Detect which cell encompasses the target text, then output its [X, Y] center coordinate. 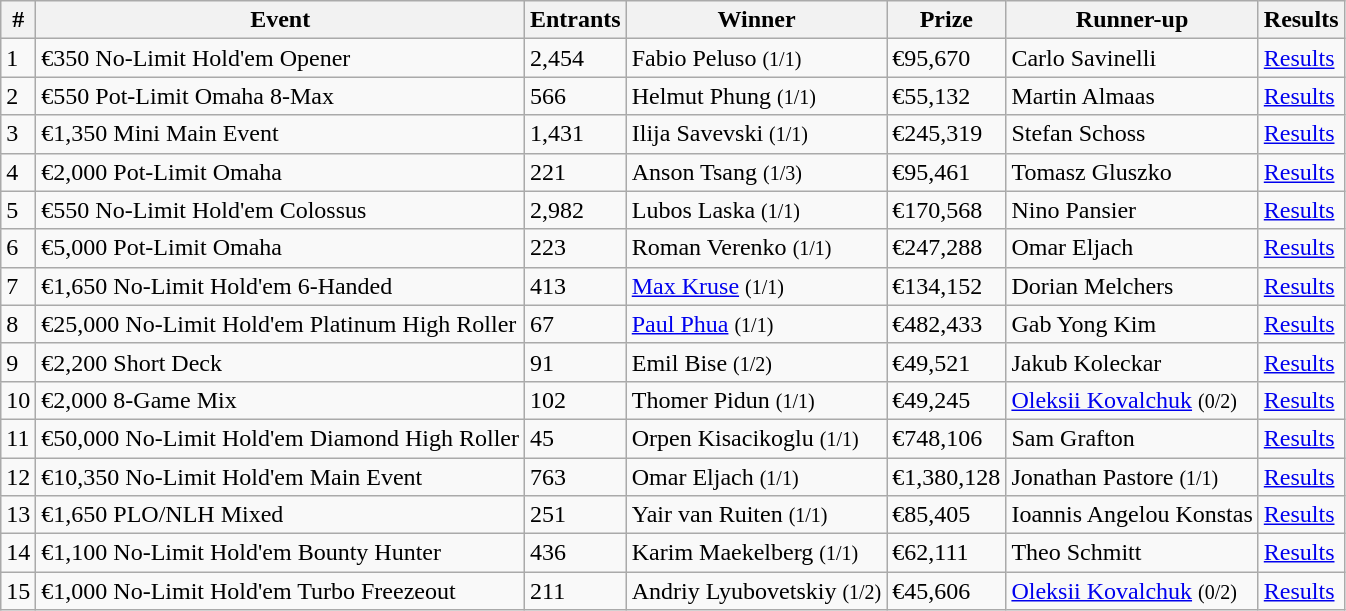
Roman Verenko (1/1) [756, 248]
Omar Eljach [1132, 248]
€748,106 [946, 438]
Dorian Melchers [1132, 286]
Entrants [575, 20]
Prize [946, 20]
Stefan Schoss [1132, 134]
€2,000 8-Game Mix [280, 400]
Anson Tsang (1/3) [756, 172]
413 [575, 286]
€1,350 Mini Main Event [280, 134]
Max Kruse (1/1) [756, 286]
223 [575, 248]
Ioannis Angelou Konstas [1132, 515]
1 [18, 58]
€247,288 [946, 248]
Gab Yong Kim [1132, 324]
Andriy Lyubovetskiy (1/2) [756, 591]
4 [18, 172]
€170,568 [946, 210]
€550 No-Limit Hold'em Colossus [280, 210]
91 [575, 362]
€245,319 [946, 134]
€10,350 No-Limit Hold'em Main Event [280, 477]
251 [575, 515]
€85,405 [946, 515]
67 [575, 324]
3 [18, 134]
763 [575, 477]
2,982 [575, 210]
5 [18, 210]
Helmut Phung (1/1) [756, 96]
Ilija Savevski (1/1) [756, 134]
€55,132 [946, 96]
€2,000 Pot-Limit Omaha [280, 172]
€1,650 No-Limit Hold'em 6-Handed [280, 286]
Tomasz Gluszko [1132, 172]
€1,000 No-Limit Hold'em Turbo Freezeout [280, 591]
€25,000 No-Limit Hold'em Platinum High Roller [280, 324]
€482,433 [946, 324]
Runner-up [1132, 20]
2,454 [575, 58]
Nino Pansier [1132, 210]
13 [18, 515]
€62,111 [946, 553]
45 [575, 438]
14 [18, 553]
Martin Almaas [1132, 96]
Paul Phua (1/1) [756, 324]
€134,152 [946, 286]
€1,100 No-Limit Hold'em Bounty Hunter [280, 553]
€49,521 [946, 362]
566 [575, 96]
221 [575, 172]
€45,606 [946, 591]
Omar Eljach (1/1) [756, 477]
# [18, 20]
Jakub Koleckar [1132, 362]
9 [18, 362]
€5,000 Pot-Limit Omaha [280, 248]
€50,000 No-Limit Hold'em Diamond High Roller [280, 438]
2 [18, 96]
10 [18, 400]
Sam Grafton [1132, 438]
€1,380,128 [946, 477]
Carlo Savinelli [1132, 58]
436 [575, 553]
€550 Pot-Limit Omaha 8-Max [280, 96]
1,431 [575, 134]
€95,461 [946, 172]
Lubos Laska (1/1) [756, 210]
€350 No-Limit Hold'em Opener [280, 58]
Jonathan Pastore (1/1) [1132, 477]
Winner [756, 20]
Fabio Peluso (1/1) [756, 58]
211 [575, 591]
8 [18, 324]
Event [280, 20]
102 [575, 400]
Thomer Pidun (1/1) [756, 400]
€95,670 [946, 58]
Emil Bise (1/2) [756, 362]
€2,200 Short Deck [280, 362]
11 [18, 438]
15 [18, 591]
7 [18, 286]
6 [18, 248]
Karim Maekelberg (1/1) [756, 553]
€1,650 PLO/NLH Mixed [280, 515]
€49,245 [946, 400]
Theo Schmitt [1132, 553]
Orpen Kisacikoglu (1/1) [756, 438]
Yair van Ruiten (1/1) [756, 515]
12 [18, 477]
